Capture the cell that displays the provided text and extract its [X, Y] central coordinate. 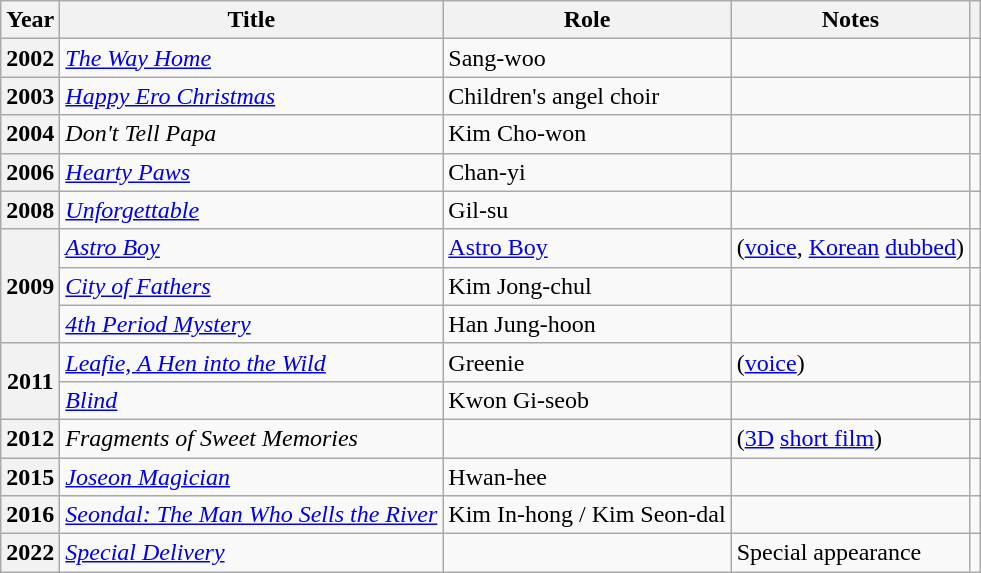
Kwon Gi-seob [587, 400]
Year [30, 20]
Children's angel choir [587, 96]
Kim In-hong / Kim Seon-dal [587, 515]
City of Fathers [252, 286]
2004 [30, 134]
Don't Tell Papa [252, 134]
Title [252, 20]
Fragments of Sweet Memories [252, 438]
2002 [30, 58]
The Way Home [252, 58]
Greenie [587, 362]
(3D short film) [850, 438]
2009 [30, 286]
Sang-woo [587, 58]
(voice, Korean dubbed) [850, 248]
Blind [252, 400]
Gil-su [587, 210]
Happy Ero Christmas [252, 96]
Special Delivery [252, 553]
Unforgettable [252, 210]
Notes [850, 20]
Special appearance [850, 553]
(voice) [850, 362]
2011 [30, 381]
Kim Jong-chul [587, 286]
2006 [30, 172]
2003 [30, 96]
Chan-yi [587, 172]
Hwan-hee [587, 477]
2008 [30, 210]
2015 [30, 477]
2022 [30, 553]
2016 [30, 515]
Hearty Paws [252, 172]
Kim Cho-won [587, 134]
Han Jung-hoon [587, 324]
Leafie, A Hen into the Wild [252, 362]
Role [587, 20]
4th Period Mystery [252, 324]
Seondal: The Man Who Sells the River [252, 515]
Joseon Magician [252, 477]
2012 [30, 438]
